Find where the given text appears and provide that cell's center as (x, y) coordinate. 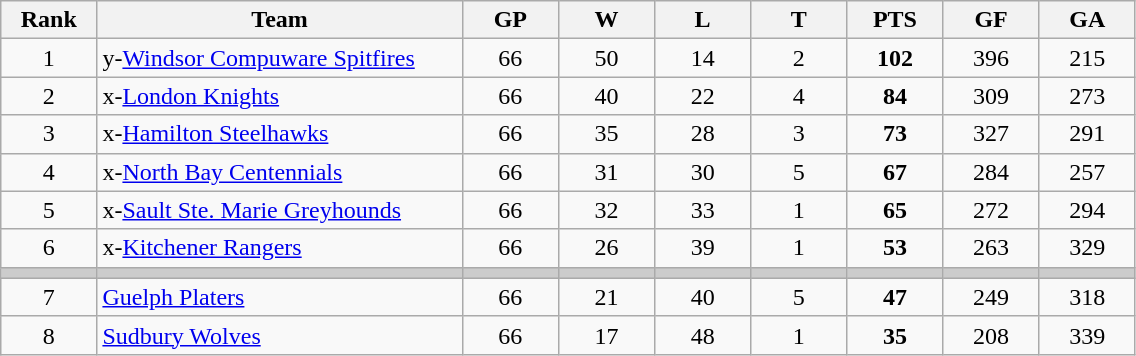
329 (1087, 248)
215 (1087, 58)
W (606, 20)
294 (1087, 210)
67 (895, 172)
339 (1087, 335)
6 (49, 248)
26 (606, 248)
65 (895, 210)
x-Hamilton Steelhawks (280, 134)
208 (991, 335)
284 (991, 172)
x-North Bay Centennials (280, 172)
14 (703, 58)
y-Windsor Compuware Spitfires (280, 58)
30 (703, 172)
32 (606, 210)
Team (280, 20)
31 (606, 172)
102 (895, 58)
Guelph Platers (280, 297)
47 (895, 297)
GA (1087, 20)
84 (895, 96)
7 (49, 297)
48 (703, 335)
318 (1087, 297)
33 (703, 210)
PTS (895, 20)
309 (991, 96)
17 (606, 335)
249 (991, 297)
327 (991, 134)
Sudbury Wolves (280, 335)
Rank (49, 20)
x-Sault Ste. Marie Greyhounds (280, 210)
396 (991, 58)
263 (991, 248)
291 (1087, 134)
28 (703, 134)
L (703, 20)
x-London Knights (280, 96)
50 (606, 58)
273 (1087, 96)
22 (703, 96)
8 (49, 335)
53 (895, 248)
73 (895, 134)
x-Kitchener Rangers (280, 248)
GP (510, 20)
21 (606, 297)
257 (1087, 172)
39 (703, 248)
T (799, 20)
272 (991, 210)
GF (991, 20)
